Output the [x, y] coordinate of the center of the cell containing the given text.  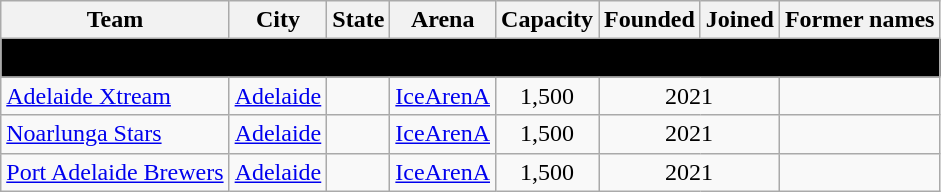
Capacity [548, 20]
Founded [650, 20]
City [278, 20]
Team [115, 20]
National Hockey Super League [470, 58]
Former names [860, 20]
Adelaide Xtream [115, 96]
Arena [443, 20]
State [358, 20]
Noarlunga Stars [115, 134]
Joined [740, 20]
Port Adelaide Brewers [115, 172]
